Determine the [X, Y] coordinate at the center of the cell enclosing the given text.  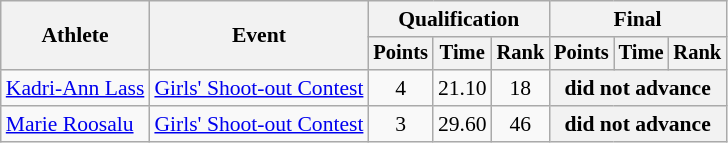
18 [521, 88]
4 [400, 88]
46 [521, 124]
Final [638, 19]
Marie Roosalu [76, 124]
29.60 [462, 124]
21.10 [462, 88]
Athlete [76, 36]
3 [400, 124]
Kadri-Ann Lass [76, 88]
Event [258, 36]
Qualification [458, 19]
